From the cell containing the given text, extract its center point as [X, Y] coordinate. 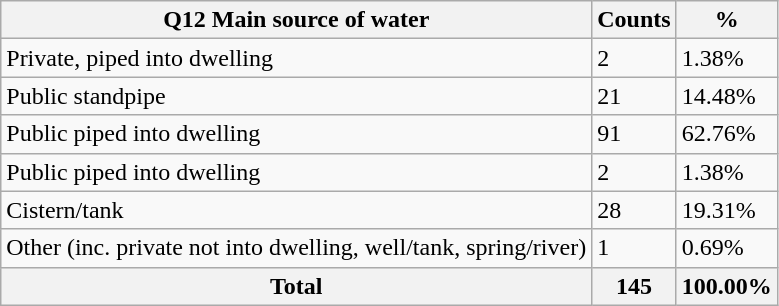
Counts [634, 20]
0.69% [726, 248]
Cistern/tank [296, 210]
91 [634, 134]
100.00% [726, 286]
Public standpipe [296, 96]
21 [634, 96]
19.31% [726, 210]
Other (inc. private not into dwelling, well/tank, spring/river) [296, 248]
62.76% [726, 134]
% [726, 20]
Private, piped into dwelling [296, 58]
145 [634, 286]
28 [634, 210]
14.48% [726, 96]
1 [634, 248]
Q12 Main source of water [296, 20]
Total [296, 286]
